Provide the (x, y) coordinate of the cell's center where the given text is located.  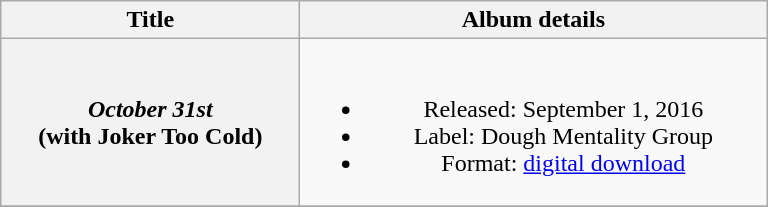
Album details (534, 20)
October 31st(with Joker Too Cold) (150, 122)
Released: September 1, 2016Label: Dough Mentality GroupFormat: digital download (534, 122)
Title (150, 20)
